Identify which cell holds the provided text, then report its [X, Y] central coordinate. 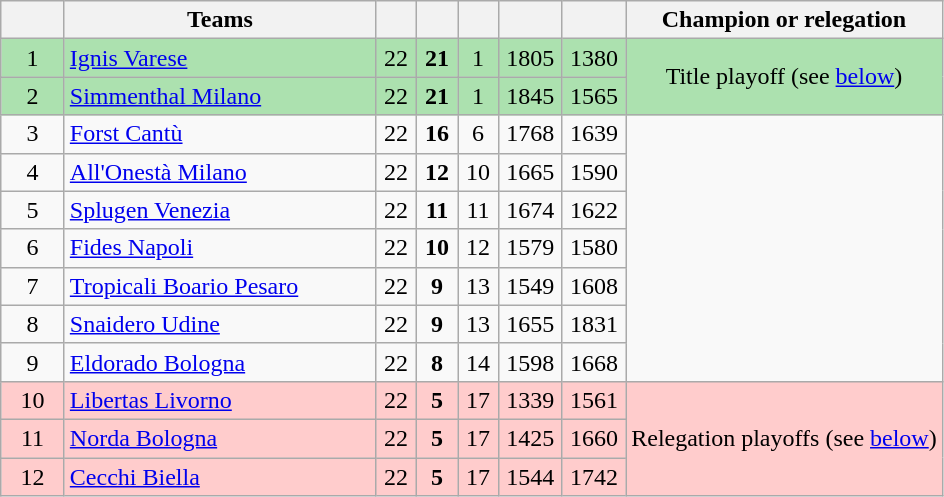
Splugen Venezia [220, 210]
Tropicali Boario Pesaro [220, 286]
Libertas Livorno [220, 400]
1622 [594, 210]
1380 [594, 58]
1598 [531, 362]
1549 [531, 286]
1805 [531, 58]
1668 [594, 362]
1674 [531, 210]
7 [33, 286]
1639 [594, 134]
Snaidero Udine [220, 324]
1660 [594, 438]
1655 [531, 324]
16 [436, 134]
Fides Napoli [220, 248]
Eldorado Bologna [220, 362]
1768 [531, 134]
Cecchi Biella [220, 477]
Ignis Varese [220, 58]
Relegation playoffs (see below) [784, 438]
Title playoff (see below) [784, 77]
1565 [594, 96]
1579 [531, 248]
Norda Bologna [220, 438]
1845 [531, 96]
All'Onestà Milano [220, 172]
1590 [594, 172]
1425 [531, 438]
3 [33, 134]
1742 [594, 477]
1339 [531, 400]
14 [478, 362]
Teams [220, 20]
2 [33, 96]
1580 [594, 248]
Champion or relegation [784, 20]
1544 [531, 477]
4 [33, 172]
1665 [531, 172]
1831 [594, 324]
Forst Cantù [220, 134]
Simmenthal Milano [220, 96]
1561 [594, 400]
1608 [594, 286]
